Search for the cell housing the specified text and yield its [X, Y] center coordinate. 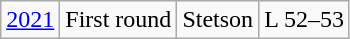
Stetson [218, 20]
2021 [30, 20]
First round [118, 20]
L 52–53 [304, 20]
